Capture the cell that displays the provided text and extract its (X, Y) central coordinate. 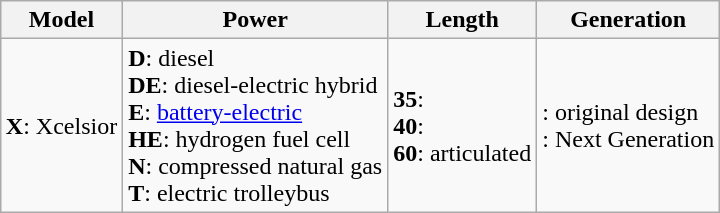
Length (462, 20)
: original design: Next Generation (628, 126)
Power (256, 20)
35: 40: 60: articulated (462, 126)
X: Xcelsior (61, 126)
D: dieselDE: diesel-electric hybridE: battery-electricHE: hydrogen fuel cellN: compressed natural gasT: electric trolleybus (256, 126)
Model (61, 20)
Generation (628, 20)
